Determine the (x, y) coordinate at the center of the cell enclosing the given text.  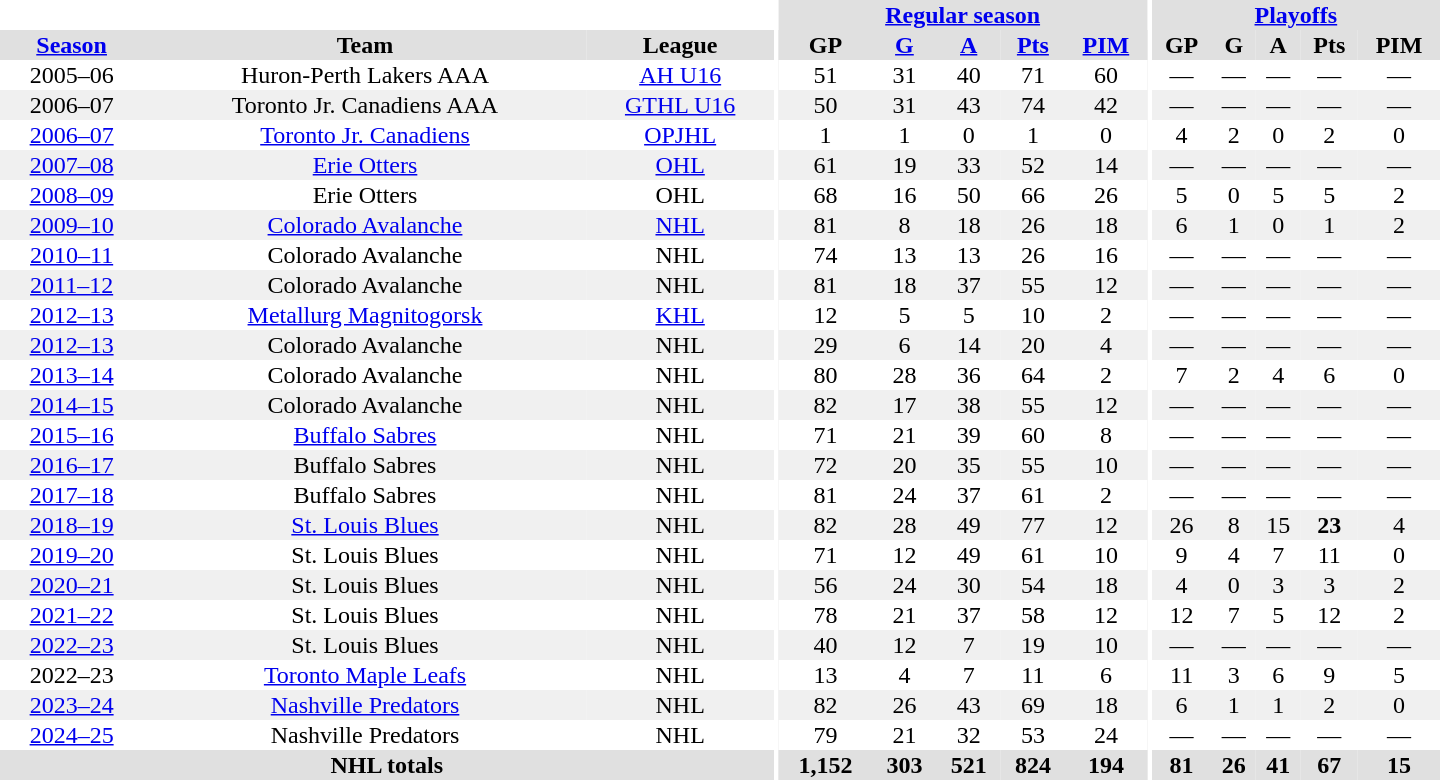
2008–09 (72, 195)
2014–15 (72, 405)
2023–24 (72, 705)
52 (1033, 165)
29 (825, 345)
2009–10 (72, 225)
79 (825, 735)
23 (1329, 525)
2024–25 (72, 735)
2016–17 (72, 465)
39 (969, 435)
69 (1033, 705)
33 (969, 165)
51 (825, 75)
Regular season (962, 15)
2019–20 (72, 555)
League (680, 45)
Toronto Maple Leafs (364, 675)
GTHL U16 (680, 105)
Team (364, 45)
2021–22 (72, 615)
68 (825, 195)
2011–12 (72, 285)
NHL totals (387, 765)
2015–16 (72, 435)
Season (72, 45)
2013–14 (72, 375)
77 (1033, 525)
32 (969, 735)
42 (1106, 105)
53 (1033, 735)
2007–08 (72, 165)
KHL (680, 315)
521 (969, 765)
194 (1106, 765)
41 (1278, 765)
303 (904, 765)
66 (1033, 195)
56 (825, 585)
2005–06 (72, 75)
2010–11 (72, 255)
2018–19 (72, 525)
OPJHL (680, 135)
72 (825, 465)
80 (825, 375)
Toronto Jr. Canadiens AAA (364, 105)
17 (904, 405)
38 (969, 405)
67 (1329, 765)
54 (1033, 585)
824 (1033, 765)
Huron-Perth Lakers AAA (364, 75)
Playoffs (1296, 15)
64 (1033, 375)
78 (825, 615)
2017–18 (72, 495)
2020–21 (72, 585)
Metallurg Magnitogorsk (364, 315)
58 (1033, 615)
35 (969, 465)
30 (969, 585)
1,152 (825, 765)
Toronto Jr. Canadiens (364, 135)
AH U16 (680, 75)
36 (969, 375)
